Find where the given text appears and provide that cell's center as [X, Y] coordinate. 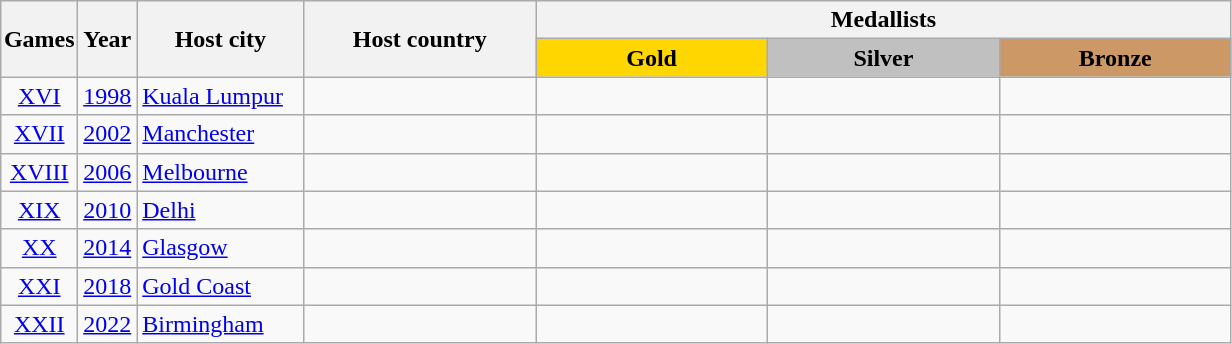
Glasgow [220, 248]
Games [40, 39]
2018 [108, 286]
Manchester [220, 134]
XXI [40, 286]
Year [108, 39]
Delhi [220, 210]
XVII [40, 134]
Gold [652, 58]
2014 [108, 248]
2006 [108, 172]
XVIII [40, 172]
Birmingham [220, 324]
Medallists [884, 20]
XXII [40, 324]
Silver [884, 58]
Host country [420, 39]
Kuala Lumpur [220, 96]
XX [40, 248]
2022 [108, 324]
Gold Coast [220, 286]
Bronze [1115, 58]
XVI [40, 96]
1998 [108, 96]
2002 [108, 134]
Melbourne [220, 172]
Host city [220, 39]
XIX [40, 210]
2010 [108, 210]
